Identify which cell holds the provided text, then report its (x, y) central coordinate. 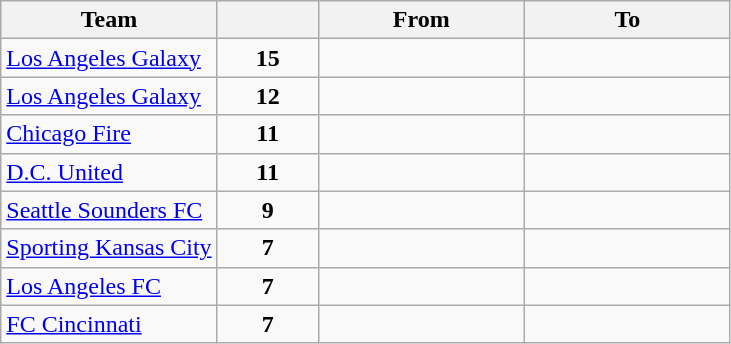
Team (109, 20)
To (627, 20)
Los Angeles FC (109, 286)
D.C. United (109, 172)
12 (268, 96)
15 (268, 58)
9 (268, 210)
FC Cincinnati (109, 324)
From (421, 20)
Seattle Sounders FC (109, 210)
Chicago Fire (109, 134)
Sporting Kansas City (109, 248)
